For the text-containing cell, return its midpoint in (X, Y) coordinate format. 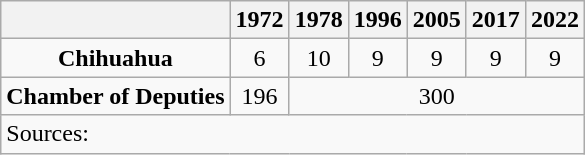
300 (436, 96)
2022 (554, 20)
6 (260, 58)
1972 (260, 20)
10 (318, 58)
Chihuahua (116, 58)
1978 (318, 20)
2017 (496, 20)
196 (260, 96)
2005 (436, 20)
Sources: (293, 134)
1996 (378, 20)
Chamber of Deputies (116, 96)
